Locate the cell with the specified text and output its [X, Y] center coordinate. 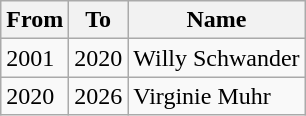
Name [216, 20]
Willy Schwander [216, 58]
Virginie Muhr [216, 96]
To [98, 20]
2001 [35, 58]
From [35, 20]
2026 [98, 96]
